Provide the [x, y] coordinate of the cell's center where the given text is located.  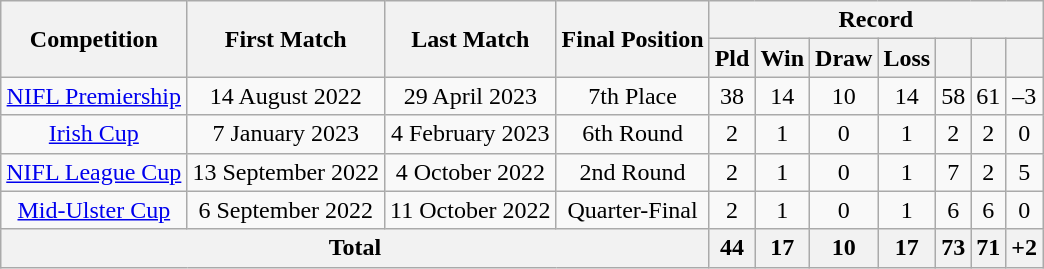
71 [988, 248]
Last Match [470, 39]
6th Round [632, 134]
6 September 2022 [286, 210]
38 [732, 96]
7 January 2023 [286, 134]
Draw [844, 58]
First Match [286, 39]
7 [954, 172]
58 [954, 96]
Mid-Ulster Cup [94, 210]
7th Place [632, 96]
11 October 2022 [470, 210]
Quarter-Final [632, 210]
Pld [732, 58]
–3 [1024, 96]
73 [954, 248]
5 [1024, 172]
+2 [1024, 248]
Loss [907, 58]
14 August 2022 [286, 96]
13 September 2022 [286, 172]
Irish Cup [94, 134]
Win [782, 58]
Total [355, 248]
29 April 2023 [470, 96]
Record [876, 20]
NIFL League Cup [94, 172]
61 [988, 96]
NIFL Premiership [94, 96]
Competition [94, 39]
Final Position [632, 39]
4 October 2022 [470, 172]
2nd Round [632, 172]
4 February 2023 [470, 134]
44 [732, 248]
